From the cell containing the given text, extract its center point as (X, Y) coordinate. 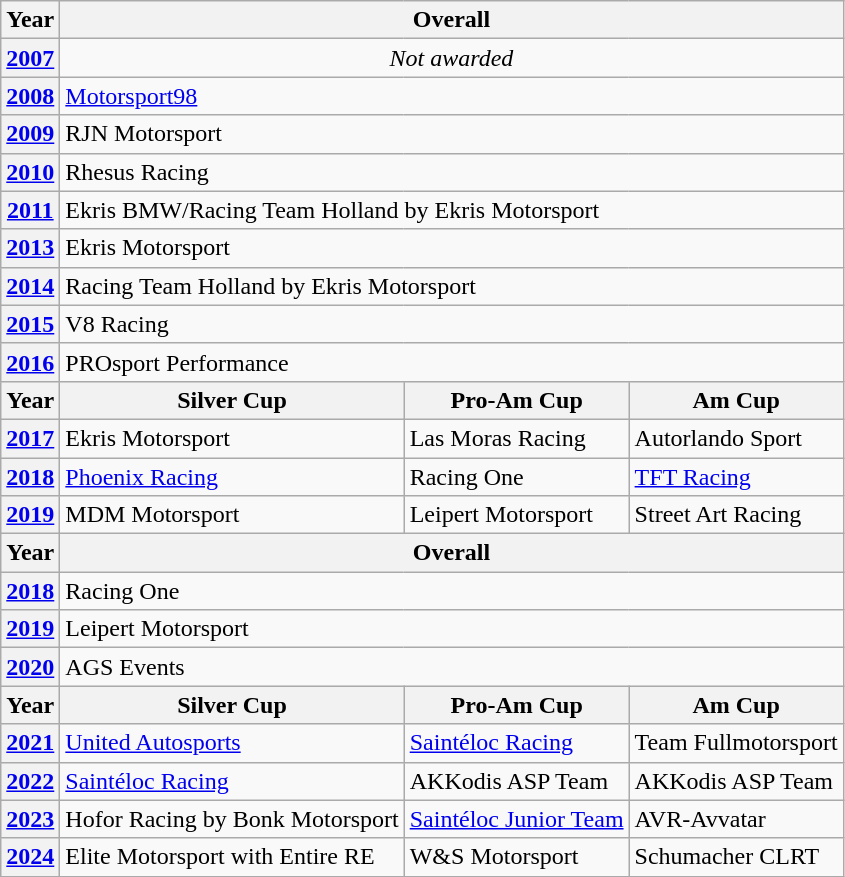
2014 (30, 286)
AVR-Avvatar (736, 819)
2010 (30, 172)
Not awarded (452, 58)
AGS Events (452, 667)
2022 (30, 781)
2016 (30, 362)
2015 (30, 324)
United Autosports (232, 743)
V8 Racing (452, 324)
2024 (30, 857)
Phoenix Racing (232, 477)
Elite Motorsport with Entire RE (232, 857)
RJN Motorsport (452, 134)
2009 (30, 134)
2023 (30, 819)
2017 (30, 438)
2011 (30, 210)
Rhesus Racing (452, 172)
Motorsport98 (452, 96)
Ekris BMW/Racing Team Holland by Ekris Motorsport (452, 210)
Team Fullmotorsport (736, 743)
2020 (30, 667)
2013 (30, 248)
MDM Motorsport (232, 515)
2021 (30, 743)
Saintéloc Junior Team (516, 819)
Racing Team Holland by Ekris Motorsport (452, 286)
W&S Motorsport (516, 857)
2008 (30, 96)
PROsport Performance (452, 362)
2007 (30, 58)
Schumacher CLRT (736, 857)
Las Moras Racing (516, 438)
Autorlando Sport (736, 438)
Street Art Racing (736, 515)
TFT Racing (736, 477)
Hofor Racing by Bonk Motorsport (232, 819)
